Determine the (x, y) coordinate at the center of the cell enclosing the given text.  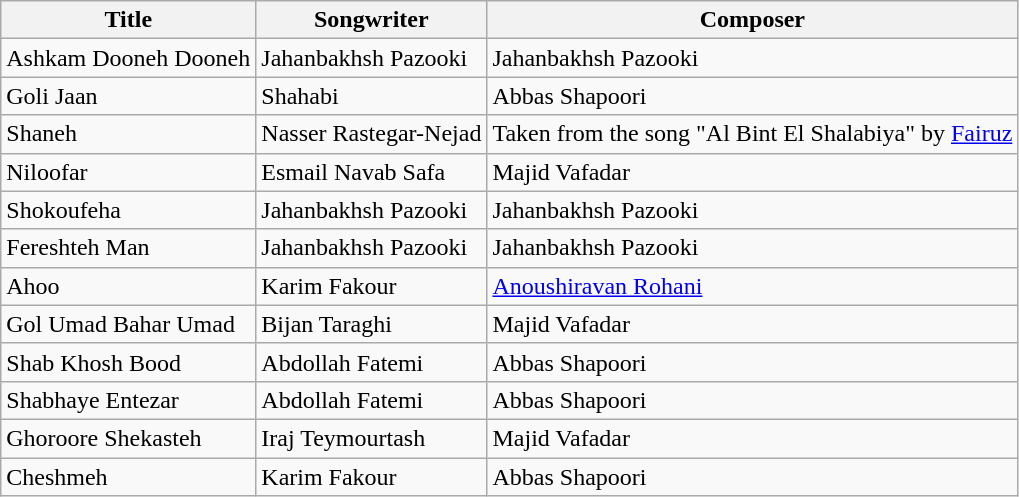
Shab Khosh Bood (128, 362)
Shahabi (372, 96)
Esmail Navab Safa (372, 172)
Songwriter (372, 20)
Anoushiravan Rohani (752, 286)
Gol Umad Bahar Umad (128, 324)
Cheshmeh (128, 477)
Goli Jaan (128, 96)
Bijan Taraghi (372, 324)
Fereshteh Man (128, 248)
Taken from the song "Al Bint El Shalabiya" by Fairuz (752, 134)
Title (128, 20)
Shaneh (128, 134)
Ashkam Dooneh Dooneh (128, 58)
Shokoufeha (128, 210)
Nasser Rastegar-Nejad (372, 134)
Ghoroore Shekasteh (128, 438)
Shabhaye Entezar (128, 400)
Composer (752, 20)
Ahoo (128, 286)
Niloofar (128, 172)
Iraj Teymourtash (372, 438)
